Identify which cell holds the provided text, then report its (x, y) central coordinate. 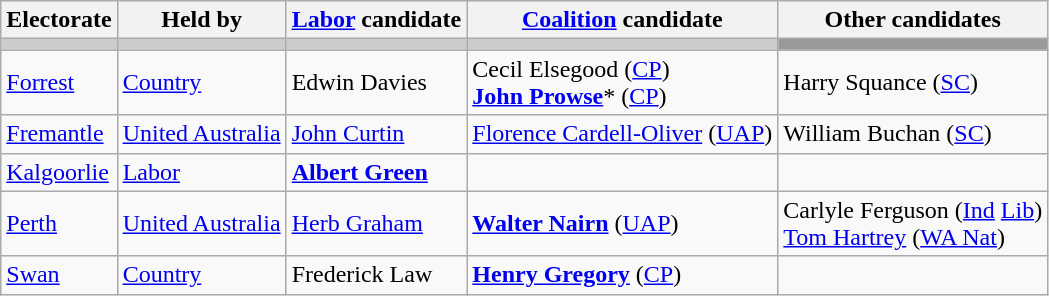
William Buchan (SC) (913, 134)
Frederick Law (376, 275)
Cecil Elsegood (CP)John Prowse* (CP) (622, 82)
Herb Graham (376, 224)
Other candidates (913, 20)
Harry Squance (SC) (913, 82)
Forrest (59, 82)
Carlyle Ferguson (Ind Lib)Tom Hartrey (WA Nat) (913, 224)
Coalition candidate (622, 20)
Labor (202, 172)
Henry Gregory (CP) (622, 275)
Held by (202, 20)
Walter Nairn (UAP) (622, 224)
John Curtin (376, 134)
Albert Green (376, 172)
Fremantle (59, 134)
Kalgoorlie (59, 172)
Labor candidate (376, 20)
Florence Cardell-Oliver (UAP) (622, 134)
Swan (59, 275)
Electorate (59, 20)
Edwin Davies (376, 82)
Perth (59, 224)
